Output the (x, y) coordinate of the center of the cell containing the given text.  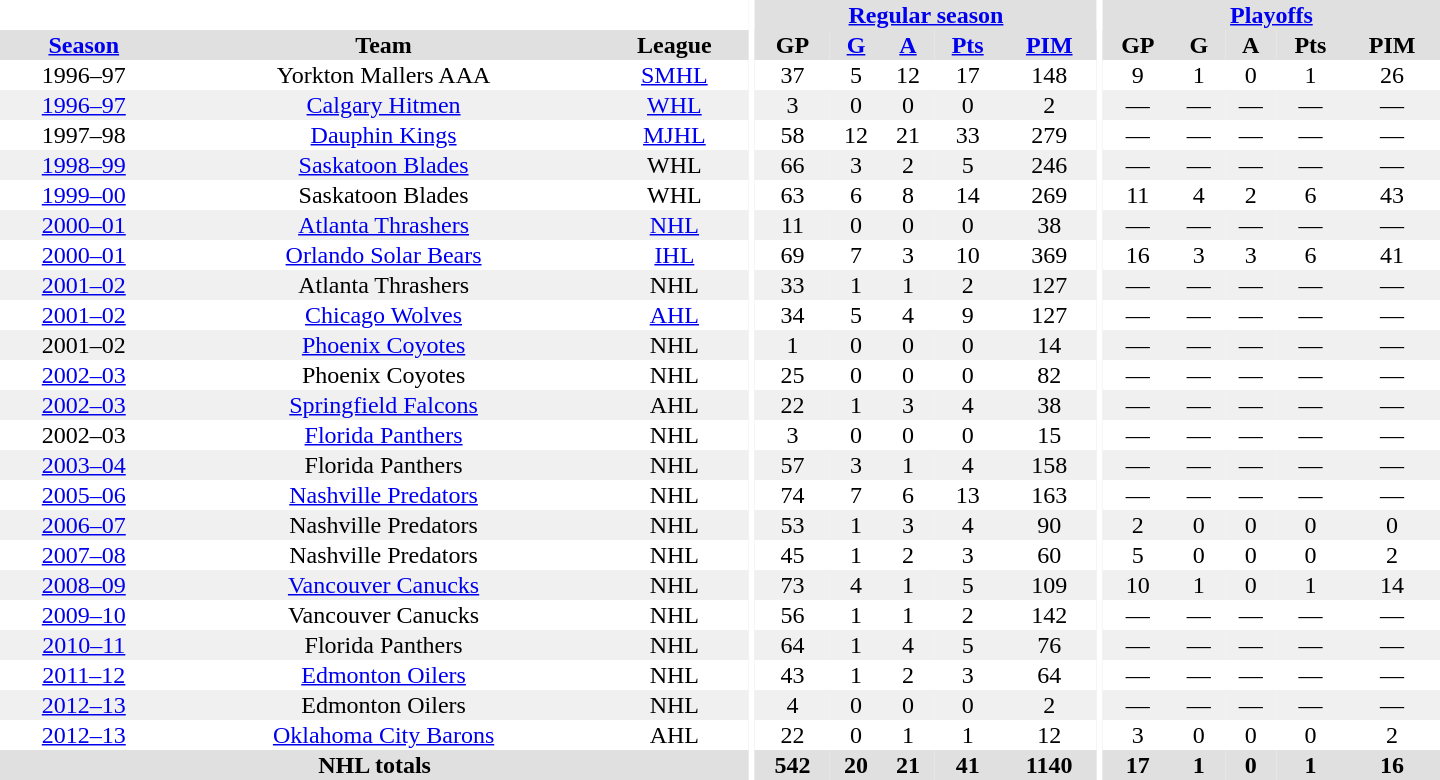
1140 (1049, 765)
148 (1049, 75)
SMHL (675, 75)
74 (792, 495)
League (675, 45)
163 (1049, 495)
Season (84, 45)
279 (1049, 135)
Yorkton Mallers AAA (384, 75)
Chicago Wolves (384, 315)
53 (792, 525)
Springfield Falcons (384, 405)
66 (792, 165)
73 (792, 585)
82 (1049, 375)
Orlando Solar Bears (384, 255)
Regular season (926, 15)
63 (792, 195)
1998–99 (84, 165)
69 (792, 255)
8 (908, 195)
20 (856, 765)
2007–08 (84, 555)
MJHL (675, 135)
2006–07 (84, 525)
37 (792, 75)
56 (792, 615)
2003–04 (84, 465)
542 (792, 765)
Dauphin Kings (384, 135)
15 (1049, 435)
1997–98 (84, 135)
2011–12 (84, 675)
58 (792, 135)
26 (1392, 75)
Calgary Hitmen (384, 105)
NHL totals (374, 765)
25 (792, 375)
2009–10 (84, 615)
34 (792, 315)
142 (1049, 615)
Playoffs (1272, 15)
1999–00 (84, 195)
13 (968, 495)
Team (384, 45)
60 (1049, 555)
109 (1049, 585)
90 (1049, 525)
2008–09 (84, 585)
57 (792, 465)
246 (1049, 165)
76 (1049, 645)
158 (1049, 465)
2005–06 (84, 495)
369 (1049, 255)
269 (1049, 195)
2010–11 (84, 645)
IHL (675, 255)
45 (792, 555)
Oklahoma City Barons (384, 735)
